Pinpoint the cell where the given text exists, returning its [X, Y] midpoint coordinate. 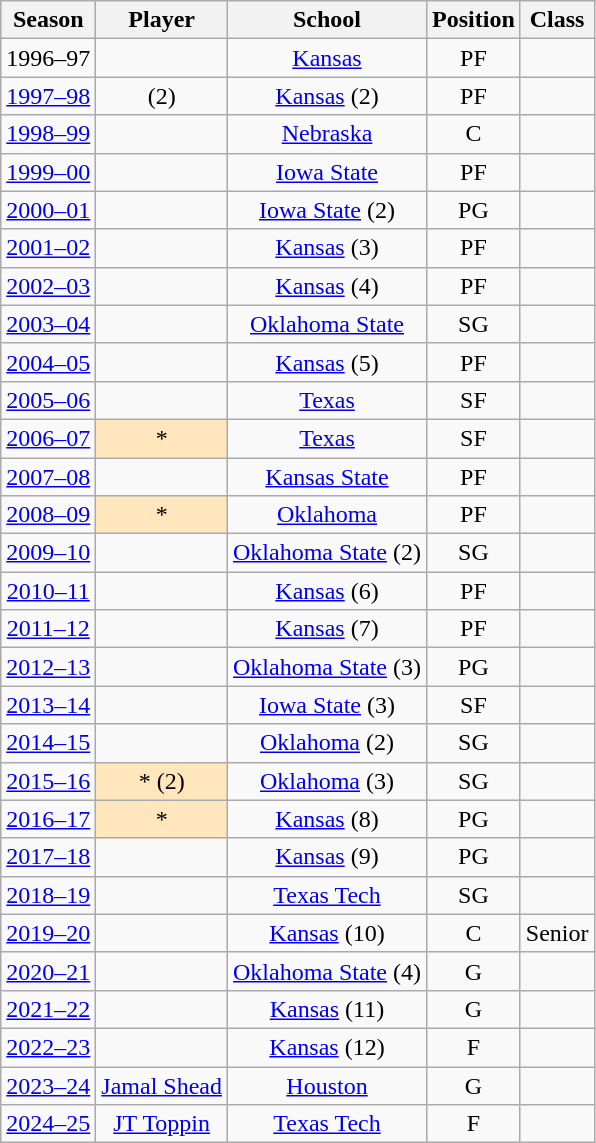
Kansas (10) [328, 933]
JT Toppin [162, 1124]
2021–22 [48, 1009]
2017–18 [48, 857]
2012–13 [48, 667]
Kansas (9) [328, 857]
Kansas (11) [328, 1009]
2023–24 [48, 1085]
Kansas (2) [328, 96]
2016–17 [48, 819]
* (2) [162, 781]
Kansas (7) [328, 629]
Kansas (5) [328, 362]
Class [557, 20]
2007–08 [48, 477]
Oklahoma State (2) [328, 553]
Oklahoma State (4) [328, 971]
Kansas (3) [328, 248]
Iowa State (2) [328, 210]
Kansas [328, 58]
(2) [162, 96]
Season [48, 20]
1999–00 [48, 172]
Iowa State [328, 172]
2013–14 [48, 705]
2002–03 [48, 286]
2008–09 [48, 515]
2024–25 [48, 1124]
Kansas (6) [328, 591]
2019–20 [48, 933]
2022–23 [48, 1047]
Kansas (8) [328, 819]
Kansas State [328, 477]
2006–07 [48, 438]
2005–06 [48, 400]
Nebraska [328, 134]
2018–19 [48, 895]
Oklahoma (3) [328, 781]
Oklahoma State [328, 324]
1998–99 [48, 134]
2010–11 [48, 591]
Oklahoma [328, 515]
2020–21 [48, 971]
Oklahoma State (3) [328, 667]
2003–04 [48, 324]
2001–02 [48, 248]
Iowa State (3) [328, 705]
Position [474, 20]
2004–05 [48, 362]
2000–01 [48, 210]
1997–98 [48, 96]
2014–15 [48, 743]
2009–10 [48, 553]
School [328, 20]
2015–16 [48, 781]
Kansas (4) [328, 286]
Jamal Shead [162, 1085]
1996–97 [48, 58]
Player [162, 20]
Houston [328, 1085]
2011–12 [48, 629]
Kansas (12) [328, 1047]
Oklahoma (2) [328, 743]
Senior [557, 933]
